For the text-containing cell, return its midpoint in (x, y) coordinate format. 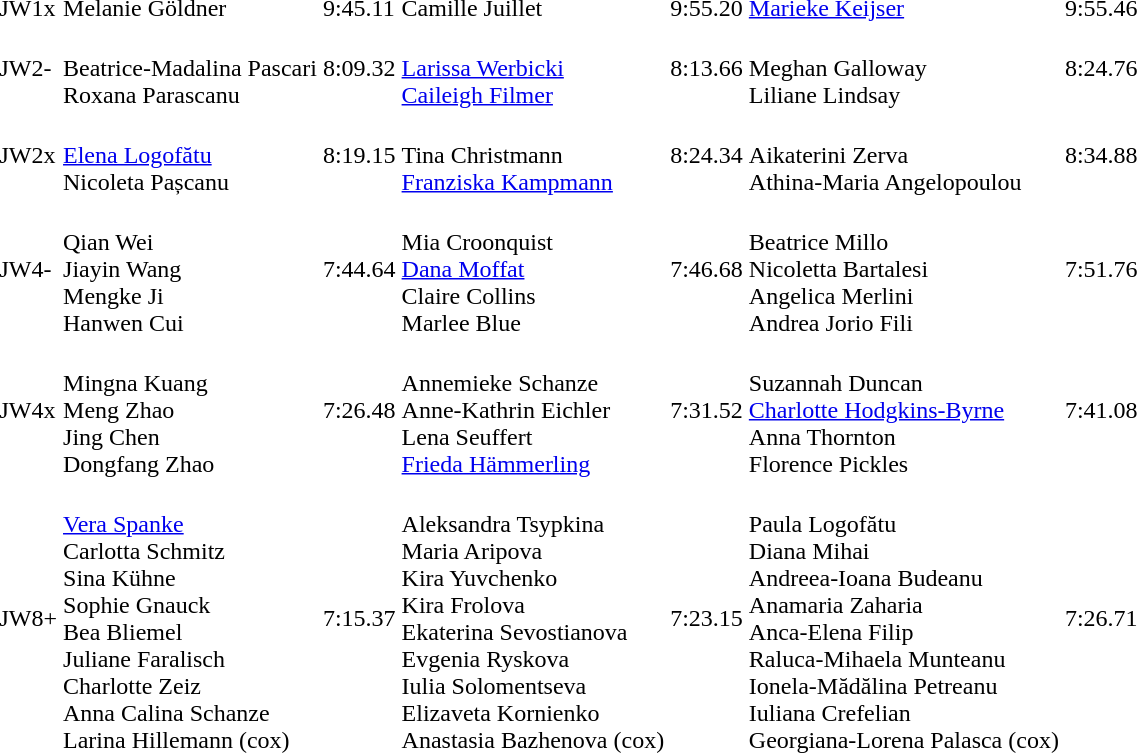
8:13.66 (707, 68)
8:09.32 (359, 68)
Mia CroonquistDana MoffatClaire CollinsMarlee Blue (533, 269)
Larissa WerbickiCaileigh Filmer (533, 68)
Mingna KuangMeng ZhaoJing ChenDongfang Zhao (190, 410)
Suzannah DuncanCharlotte Hodgkins-ByrneAnna ThorntonFlorence Pickles (904, 410)
7:31.52 (707, 410)
Beatrice-Madalina PascariRoxana Parascanu (190, 68)
Qian WeiJiayin WangMengke JiHanwen Cui (190, 269)
8:19.15 (359, 155)
Annemieke SchanzeAnne-Kathrin EichlerLena SeuffertFrieda Hämmerling (533, 410)
Beatrice MilloNicoletta BartalesiAngelica MerliniAndrea Jorio Fili (904, 269)
7:26.48 (359, 410)
8:24.34 (707, 155)
Meghan GallowayLiliane Lindsay (904, 68)
Aikaterini ZervaAthina-Maria Angelopoulou (904, 155)
7:44.64 (359, 269)
Elena LogofătuNicoleta Pașcanu (190, 155)
Tina ChristmannFranziska Kampmann (533, 155)
7:46.68 (707, 269)
